From the cell containing the given text, extract its center point as [X, Y] coordinate. 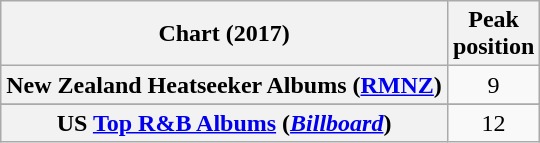
New Zealand Heatseeker Albums (RMNZ) [224, 85]
Peakposition [493, 34]
Chart (2017) [224, 34]
9 [493, 85]
12 [493, 123]
US Top R&B Albums (Billboard) [224, 123]
